Detect which cell encompasses the target text, then output its [X, Y] center coordinate. 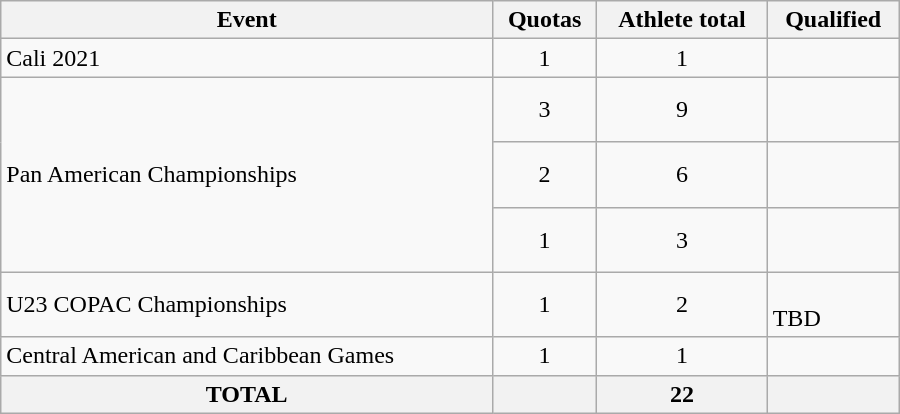
Cali 2021 [247, 58]
Qualified [833, 20]
22 [682, 394]
TBD [833, 304]
9 [682, 110]
Central American and Caribbean Games [247, 356]
U23 COPAC Championships [247, 304]
6 [682, 174]
Quotas [545, 20]
TOTAL [247, 394]
Event [247, 20]
Pan American Championships [247, 174]
Athlete total [682, 20]
